For the text-containing cell, return its midpoint in (X, Y) coordinate format. 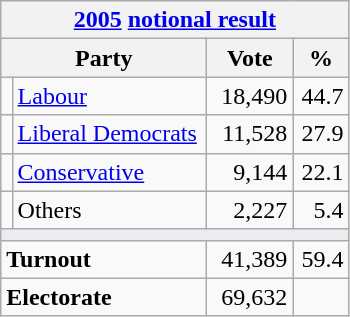
Others (110, 210)
41,389 (250, 259)
5.4 (321, 210)
Turnout (104, 259)
% (321, 58)
Labour (110, 96)
2,227 (250, 210)
22.1 (321, 172)
59.4 (321, 259)
Conservative (110, 172)
2005 notional result (175, 20)
Liberal Democrats (110, 134)
11,528 (250, 134)
9,144 (250, 172)
44.7 (321, 96)
Party (104, 58)
27.9 (321, 134)
18,490 (250, 96)
69,632 (250, 297)
Vote (250, 58)
Electorate (104, 297)
